Return the [x, y] coordinate for the center point of the cell that contains the specified text.  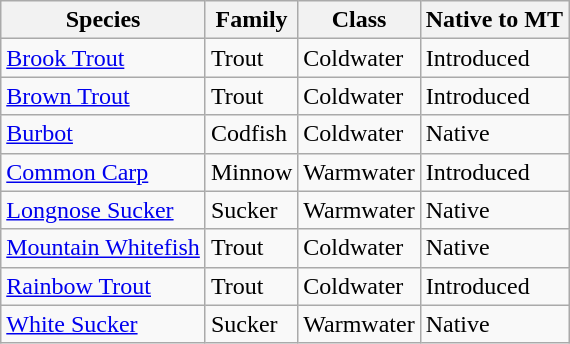
Species [104, 20]
Brook Trout [104, 58]
Minnow [251, 172]
Native to MT [494, 20]
Brown Trout [104, 96]
White Sucker [104, 324]
Family [251, 20]
Longnose Sucker [104, 210]
Rainbow Trout [104, 286]
Burbot [104, 134]
Codfish [251, 134]
Common Carp [104, 172]
Class [359, 20]
Mountain Whitefish [104, 248]
